Extract the [X, Y] coordinate from the center of the cell holding the provided text.  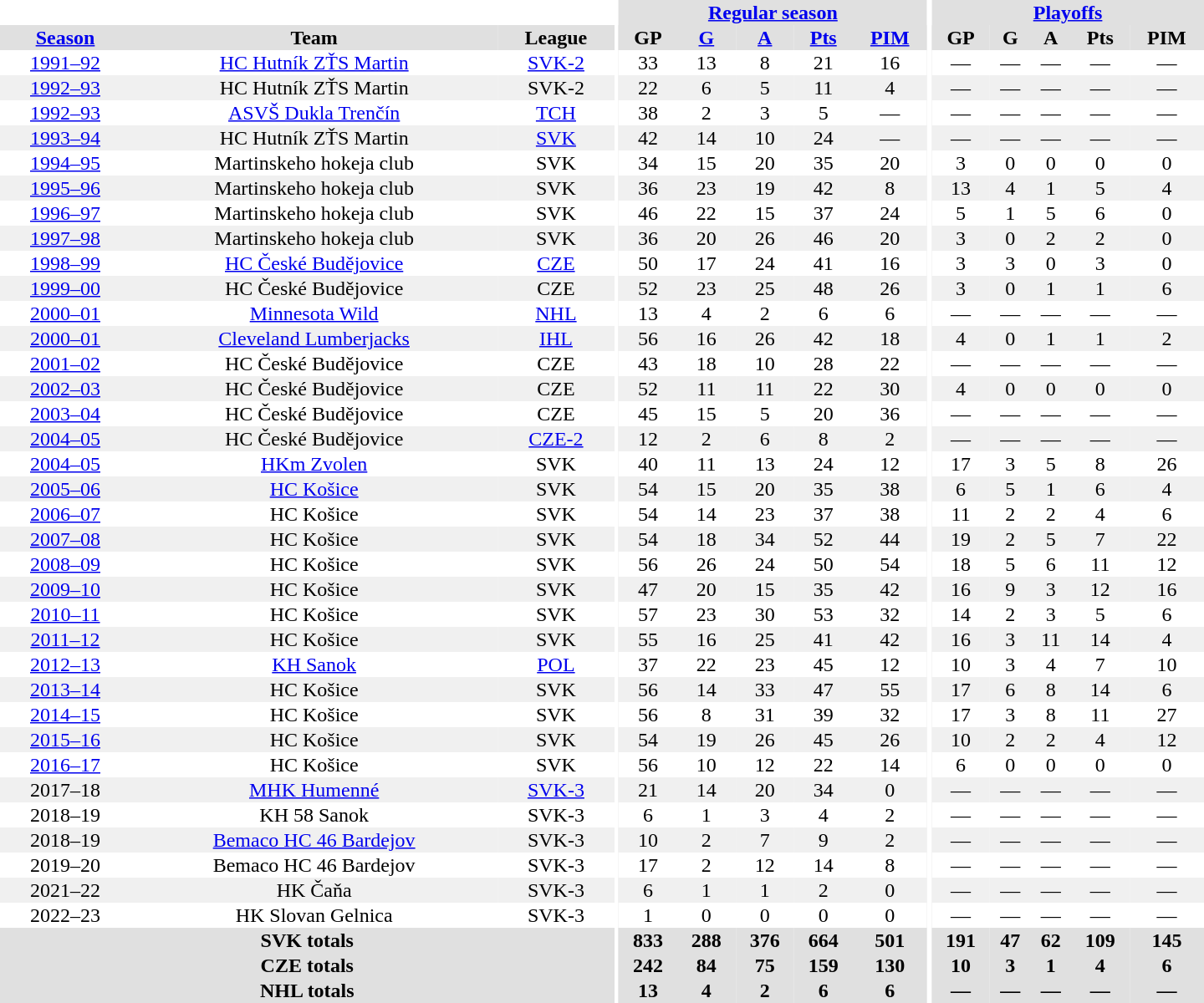
501 [890, 940]
31 [765, 715]
2011–12 [65, 639]
League [555, 38]
IHL [555, 339]
48 [824, 288]
ASVŠ Dukla Trenčín [314, 113]
2014–15 [65, 715]
1993–94 [65, 138]
HKm Zvolen [314, 464]
2003–04 [65, 414]
242 [648, 965]
109 [1100, 940]
84 [707, 965]
39 [824, 715]
53 [824, 614]
MHK Humenné [314, 790]
NHL totals [308, 990]
2010–11 [65, 614]
2012–13 [65, 664]
1995–96 [65, 188]
28 [824, 364]
145 [1167, 940]
2009–10 [65, 589]
2007–08 [65, 539]
2017–18 [65, 790]
Regular season [773, 13]
POL [555, 664]
57 [648, 614]
1991–92 [65, 63]
75 [765, 965]
Playoffs [1068, 13]
Team [314, 38]
1994–95 [65, 163]
2015–16 [65, 740]
44 [890, 539]
1998–99 [65, 263]
2001–02 [65, 364]
27 [1167, 715]
191 [961, 940]
376 [765, 940]
288 [707, 940]
130 [890, 965]
SVK totals [308, 940]
40 [648, 464]
2019–20 [65, 865]
2006–07 [65, 514]
1999–00 [65, 288]
Cleveland Lumberjacks [314, 339]
NHL [555, 313]
Season [65, 38]
TCH [555, 113]
2013–14 [65, 690]
2021–22 [65, 890]
833 [648, 940]
KH 58 Sanok [314, 815]
664 [824, 940]
2008–09 [65, 564]
KH Sanok [314, 664]
2005–06 [65, 489]
2016–17 [65, 765]
43 [648, 364]
CZE totals [308, 965]
62 [1050, 940]
2022–23 [65, 915]
1996–97 [65, 213]
1997–98 [65, 238]
2002–03 [65, 389]
HK Čaňa [314, 890]
HK Slovan Gelnica [314, 915]
CZE-2 [555, 439]
159 [824, 965]
Minnesota Wild [314, 313]
